Return the (x, y) coordinate for the center point of the cell that contains the specified text.  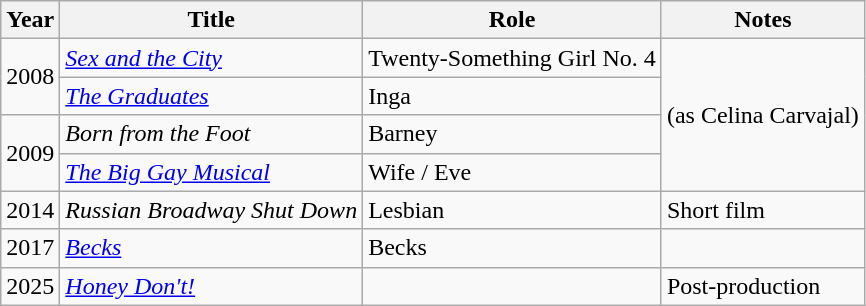
2025 (30, 286)
Honey Don't! (212, 286)
Russian Broadway Shut Down (212, 210)
Short film (762, 210)
Title (212, 20)
Year (30, 20)
Twenty-Something Girl No. 4 (512, 58)
Wife / Eve (512, 172)
Inga (512, 96)
Born from the Foot (212, 134)
Notes (762, 20)
(as Celina Carvajal) (762, 115)
2017 (30, 248)
Barney (512, 134)
2008 (30, 77)
The Big Gay Musical (212, 172)
The Graduates (212, 96)
Lesbian (512, 210)
2014 (30, 210)
Role (512, 20)
Post-production (762, 286)
2009 (30, 153)
Sex and the City (212, 58)
